Identify which cell holds the provided text, then report its [X, Y] central coordinate. 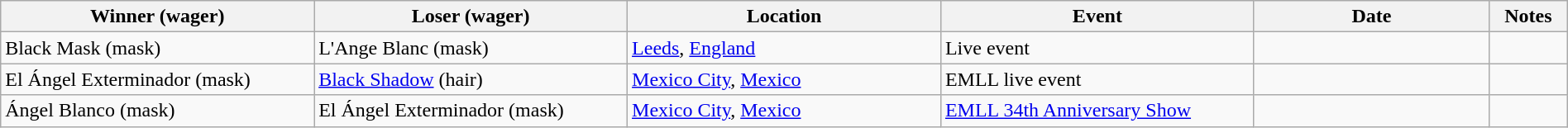
Black Mask (mask) [157, 48]
Event [1097, 17]
EMLL live event [1097, 79]
L'Ange Blanc (mask) [471, 48]
Loser (wager) [471, 17]
Date [1371, 17]
EMLL 34th Anniversary Show [1097, 111]
Winner (wager) [157, 17]
Leeds, England [784, 48]
Location [784, 17]
Black Shadow (hair) [471, 79]
Ángel Blanco (mask) [157, 111]
Notes [1528, 17]
Live event [1097, 48]
